Search for the cell housing the specified text and yield its [x, y] center coordinate. 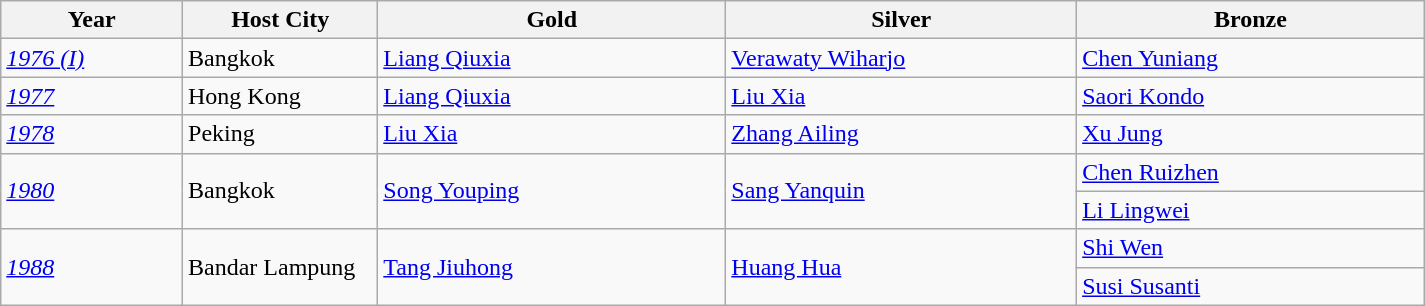
Chen Ruizhen [1251, 172]
Shi Wen [1251, 248]
Peking [280, 134]
Saori Kondo [1251, 96]
Li Lingwei [1251, 210]
Xu Jung [1251, 134]
1976 (I) [92, 58]
Bronze [1251, 20]
1980 [92, 191]
Bandar Lampung [280, 267]
1988 [92, 267]
Tang Jiuhong [552, 267]
1977 [92, 96]
Hong Kong [280, 96]
Susi Susanti [1251, 286]
1978 [92, 134]
Gold [552, 20]
Chen Yuniang [1251, 58]
Year [92, 20]
Silver [902, 20]
Sang Yanquin [902, 191]
Huang Hua [902, 267]
Verawaty Wiharjo [902, 58]
Song Youping [552, 191]
Zhang Ailing [902, 134]
Host City [280, 20]
